Determine the (x, y) coordinate at the center of the cell enclosing the given text.  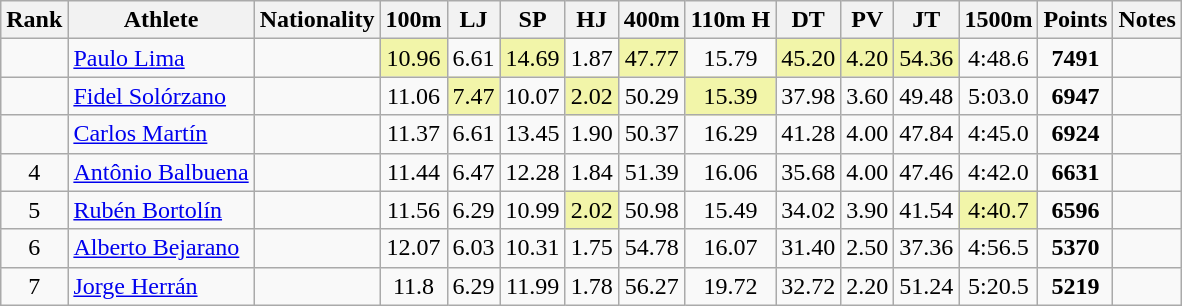
45.20 (808, 58)
JT (926, 20)
37.98 (808, 96)
54.36 (926, 58)
3.90 (868, 210)
SP (532, 20)
4:42.0 (998, 172)
HJ (592, 20)
DT (808, 20)
Jorge Herrán (161, 286)
400m (652, 20)
LJ (474, 20)
32.72 (808, 286)
15.39 (730, 96)
15.49 (730, 210)
10.96 (414, 58)
6924 (1076, 134)
16.07 (730, 248)
5:20.5 (998, 286)
100m (414, 20)
7.47 (474, 96)
10.07 (532, 96)
12.28 (532, 172)
Rank (34, 20)
5219 (1076, 286)
5:03.0 (998, 96)
6631 (1076, 172)
Carlos Martín (161, 134)
7 (34, 286)
1500m (998, 20)
56.27 (652, 286)
1.87 (592, 58)
Nationality (317, 20)
1.84 (592, 172)
5 (34, 210)
1.78 (592, 286)
4 (34, 172)
16.29 (730, 134)
11.06 (414, 96)
47.84 (926, 134)
2.50 (868, 248)
5370 (1076, 248)
4:45.0 (998, 134)
6.03 (474, 248)
2.20 (868, 286)
10.99 (532, 210)
50.98 (652, 210)
47.46 (926, 172)
1.75 (592, 248)
12.07 (414, 248)
13.45 (532, 134)
4:40.7 (998, 210)
Fidel Solórzano (161, 96)
47.77 (652, 58)
4:56.5 (998, 248)
10.31 (532, 248)
31.40 (808, 248)
1.90 (592, 134)
16.06 (730, 172)
3.60 (868, 96)
6947 (1076, 96)
11.37 (414, 134)
50.37 (652, 134)
4:48.6 (998, 58)
Notes (1147, 20)
41.54 (926, 210)
7491 (1076, 58)
6596 (1076, 210)
49.48 (926, 96)
6 (34, 248)
Points (1076, 20)
4.20 (868, 58)
54.78 (652, 248)
37.36 (926, 248)
Rubén Bortolín (161, 210)
110m H (730, 20)
50.29 (652, 96)
11.56 (414, 210)
Athlete (161, 20)
51.39 (652, 172)
11.44 (414, 172)
11.8 (414, 286)
51.24 (926, 286)
15.79 (730, 58)
Antônio Balbuena (161, 172)
PV (868, 20)
6.47 (474, 172)
Paulo Lima (161, 58)
Alberto Bejarano (161, 248)
41.28 (808, 134)
19.72 (730, 286)
35.68 (808, 172)
14.69 (532, 58)
34.02 (808, 210)
11.99 (532, 286)
